For the text-containing cell, return its midpoint in [X, Y] coordinate format. 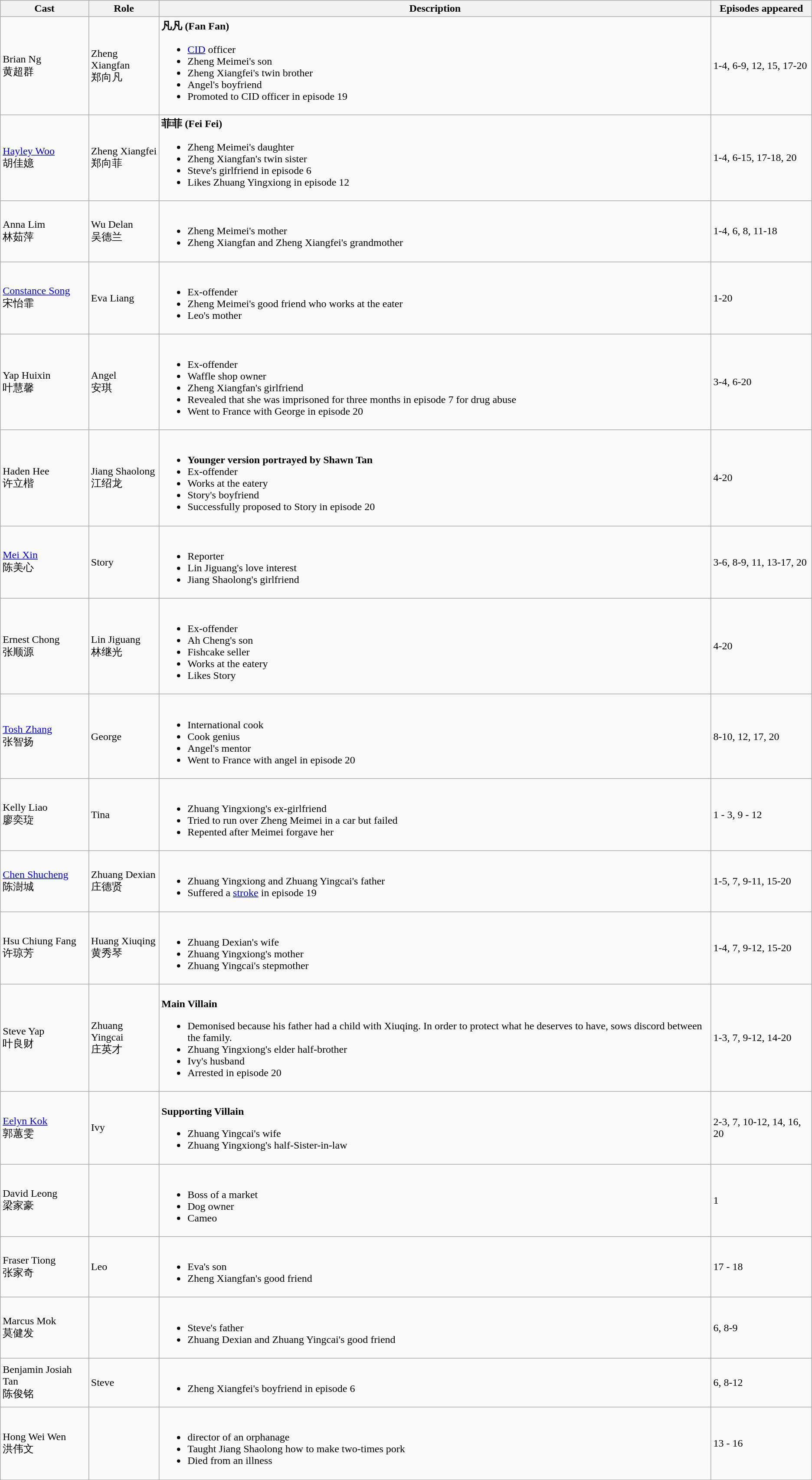
director of an orphanageTaught Jiang Shaolong how to make two-times porkDied from an illness [435, 1444]
Boss of a marketDog ownerCameo [435, 1201]
Zhuang Yingxiong and Zhuang Yingcai's fatherSuffered a stroke in episode 19 [435, 881]
Hsu Chiung Fang许琼芳 [45, 948]
George [124, 736]
Story [124, 562]
1-4, 6-9, 12, 15, 17-20 [761, 66]
Zhuang Yingcai庄英才 [124, 1038]
Episodes appeared [761, 9]
凡凡 (Fan Fan) CID officerZheng Meimei's sonZheng Xiangfei's twin brotherAngel's boyfriendPromoted to CID officer in episode 19 [435, 66]
David Leong梁家豪 [45, 1201]
Eva's sonZheng Xiangfan's good friend [435, 1267]
2-3, 7, 10-12, 14, 16, 20 [761, 1128]
Zheng Meimei's motherZheng Xiangfan and Zheng Xiangfei's grandmother [435, 231]
Steve [124, 1383]
1 [761, 1201]
Lin Jiguang林继光 [124, 646]
Hayley Woo 胡佳嬑 [45, 158]
1-3, 7, 9-12, 14-20 [761, 1038]
13 - 16 [761, 1444]
Younger version portrayed by Shawn TanEx-offenderWorks at the eateryStory's boyfriendSuccessfully proposed to Story in episode 20 [435, 478]
Zhuang Dexian庄德贤 [124, 881]
Angel 安琪 [124, 382]
17 - 18 [761, 1267]
Steve's fatherZhuang Dexian and Zhuang Yingcai's good friend [435, 1328]
6, 8-12 [761, 1383]
Yap Huixin 叶慧馨 [45, 382]
Supporting VillainZhuang Yingcai's wifeZhuang Yingxiong's half-Sister-in-law [435, 1128]
Description [435, 9]
Hong Wei Wen洪伟文 [45, 1444]
菲菲 (Fei Fei) Zheng Meimei's daughterZheng Xiangfan's twin sisterSteve's girlfriend in episode 6Likes Zhuang Yingxiong in episode 12 [435, 158]
1-5, 7, 9-11, 15-20 [761, 881]
Role [124, 9]
Eva Liang [124, 298]
Brian Ng 黄超群 [45, 66]
Zheng Xiangfei郑向菲 [124, 158]
Huang Xiuqing黄秀琴 [124, 948]
Ex-offenderZheng Meimei's good friend who works at the eaterLeo's mother [435, 298]
Kelly Liao廖奕琁 [45, 815]
Mei Xin 陈美心 [45, 562]
Ex-offenderAh Cheng's sonFishcake sellerWorks at the eateryLikes Story [435, 646]
Constance Song宋怡霏 [45, 298]
Anna Lim林茹萍 [45, 231]
Haden Hee许立楷 [45, 478]
Leo [124, 1267]
1-20 [761, 298]
Jiang Shaolong江绍龙 [124, 478]
3-4, 6-20 [761, 382]
Cast [45, 9]
6, 8-9 [761, 1328]
Ernest Chong张顺源 [45, 646]
International cookCook geniusAngel's mentorWent to France with angel in episode 20 [435, 736]
Zhuang Yingxiong's ex-girlfriendTried to run over Zheng Meimei in a car but failedRepented after Meimei forgave her [435, 815]
Wu Delan吴德兰 [124, 231]
1-4, 7, 9-12, 15-20 [761, 948]
Ivy [124, 1128]
ReporterLin Jiguang's love interestJiang Shaolong's girlfriend [435, 562]
Zhuang Dexian's wifeZhuang Yingxiong's motherZhuang Yingcai's stepmother [435, 948]
8-10, 12, 17, 20 [761, 736]
Zheng Xiangfei's boyfriend in episode 6 [435, 1383]
Chen Shucheng陈澍城 [45, 881]
1-4, 6, 8, 11-18 [761, 231]
1-4, 6-15, 17-18, 20 [761, 158]
Tina [124, 815]
Marcus Mok莫健发 [45, 1328]
Eelyn Kok郭蕙雯 [45, 1128]
Zheng Xiangfan 郑向凡 [124, 66]
3-6, 8-9, 11, 13-17, 20 [761, 562]
Benjamin Josiah Tan陈俊铭 [45, 1383]
Fraser Tiong张家奇 [45, 1267]
1 - 3, 9 - 12 [761, 815]
Steve Yap叶良财 [45, 1038]
Tosh Zhang张智扬 [45, 736]
